Return [X, Y] of the center of cell containing provided text 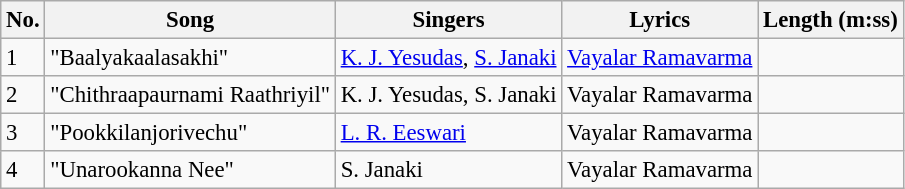
4 [23, 170]
Song [190, 20]
No. [23, 20]
"Baalyakaalasakhi" [190, 58]
2 [23, 95]
1 [23, 58]
S. Janaki [448, 170]
"Pookkilanjorivechu" [190, 133]
"Chithraapaurnami Raathriyil" [190, 95]
Length (m:ss) [830, 20]
L. R. Eeswari [448, 133]
3 [23, 133]
"Unarookanna Nee" [190, 170]
Singers [448, 20]
Lyrics [660, 20]
